Return the (x, y) coordinate for the center point of the cell that contains the specified text.  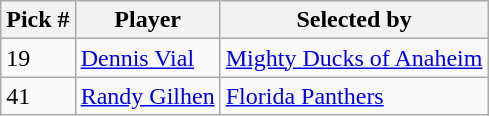
Florida Panthers (354, 96)
Dennis Vial (148, 58)
Pick # (38, 20)
Selected by (354, 20)
41 (38, 96)
Randy Gilhen (148, 96)
19 (38, 58)
Mighty Ducks of Anaheim (354, 58)
Player (148, 20)
